Return (X, Y) of the center of cell containing provided text 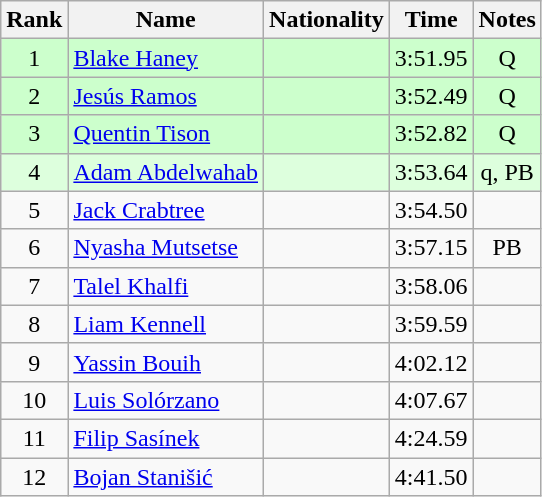
Jack Crabtree (166, 210)
Nyasha Mutsetse (166, 248)
4:24.59 (431, 438)
Filip Sasínek (166, 438)
7 (34, 286)
Yassin Bouih (166, 362)
Quentin Tison (166, 134)
Nationality (327, 20)
3:59.59 (431, 324)
Jesús Ramos (166, 96)
Notes (507, 20)
3 (34, 134)
4:07.67 (431, 400)
3:54.50 (431, 210)
4:41.50 (431, 477)
Bojan Stanišić (166, 477)
3:57.15 (431, 248)
9 (34, 362)
5 (34, 210)
10 (34, 400)
Liam Kennell (166, 324)
3:53.64 (431, 172)
Name (166, 20)
3:58.06 (431, 286)
Talel Khalfi (166, 286)
Adam Abdelwahab (166, 172)
8 (34, 324)
11 (34, 438)
1 (34, 58)
3:51.95 (431, 58)
3:52.49 (431, 96)
Time (431, 20)
Rank (34, 20)
Luis Solórzano (166, 400)
2 (34, 96)
Blake Haney (166, 58)
3:52.82 (431, 134)
12 (34, 477)
PB (507, 248)
q, PB (507, 172)
4:02.12 (431, 362)
6 (34, 248)
4 (34, 172)
